Return [X, Y] of the center of cell containing provided text 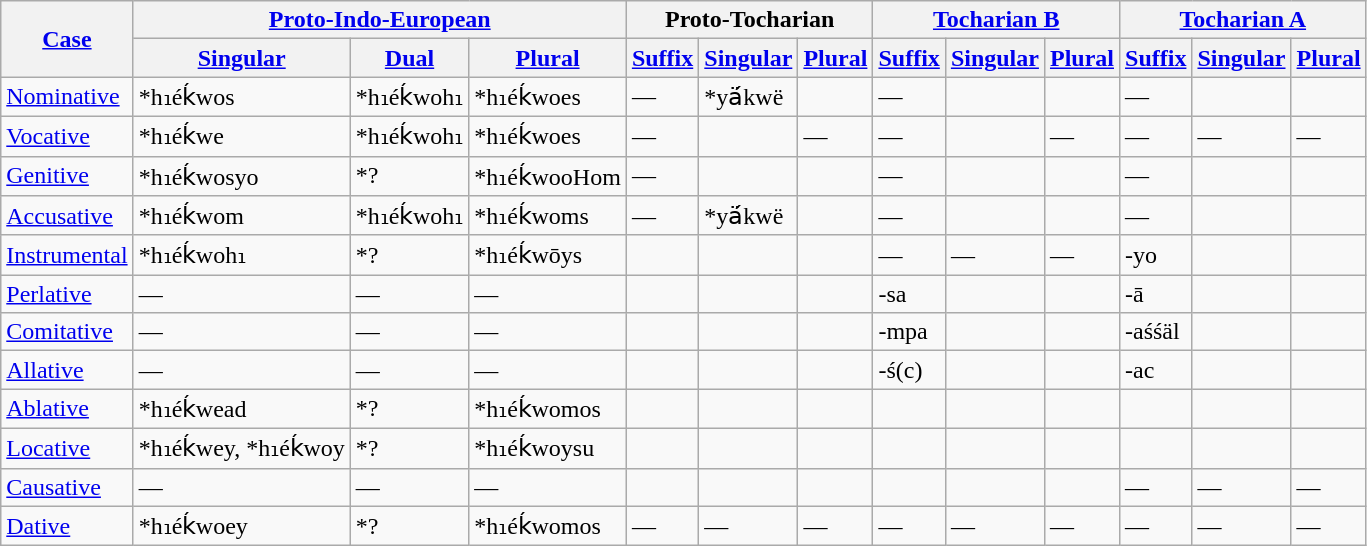
Locative [67, 448]
Proto-Indo-European [380, 20]
*h₁éḱwoey [242, 526]
*h₁éḱwooHom [548, 176]
-mpa [909, 332]
Tocharian B [996, 20]
*h₁éḱwosyo [242, 176]
Ablative [67, 409]
Genitive [67, 176]
Case [67, 39]
*h₁éḱwead [242, 409]
Dative [67, 526]
-ś(c) [909, 370]
*h₁éḱwey, *h₁éḱwoy [242, 448]
-ac [1156, 370]
Comitative [67, 332]
Nominative [67, 97]
*h₁éḱwe [242, 136]
-sa [909, 294]
Tocharian A [1244, 20]
*h₁éḱwos [242, 97]
-yo [1156, 255]
-aśśäl [1156, 332]
Instrumental [67, 255]
-ā [1156, 294]
*h₁éḱwom [242, 216]
*h₁éḱwōys [548, 255]
Proto-Tocharian [750, 20]
Perlative [67, 294]
*h₁éḱwoms [548, 216]
*h₁éḱwoysu [548, 448]
Accusative [67, 216]
Dual [410, 58]
Vocative [67, 136]
Allative [67, 370]
Causative [67, 487]
